Scan for the cell matching the given text and deliver its [x, y] coordinate at center. 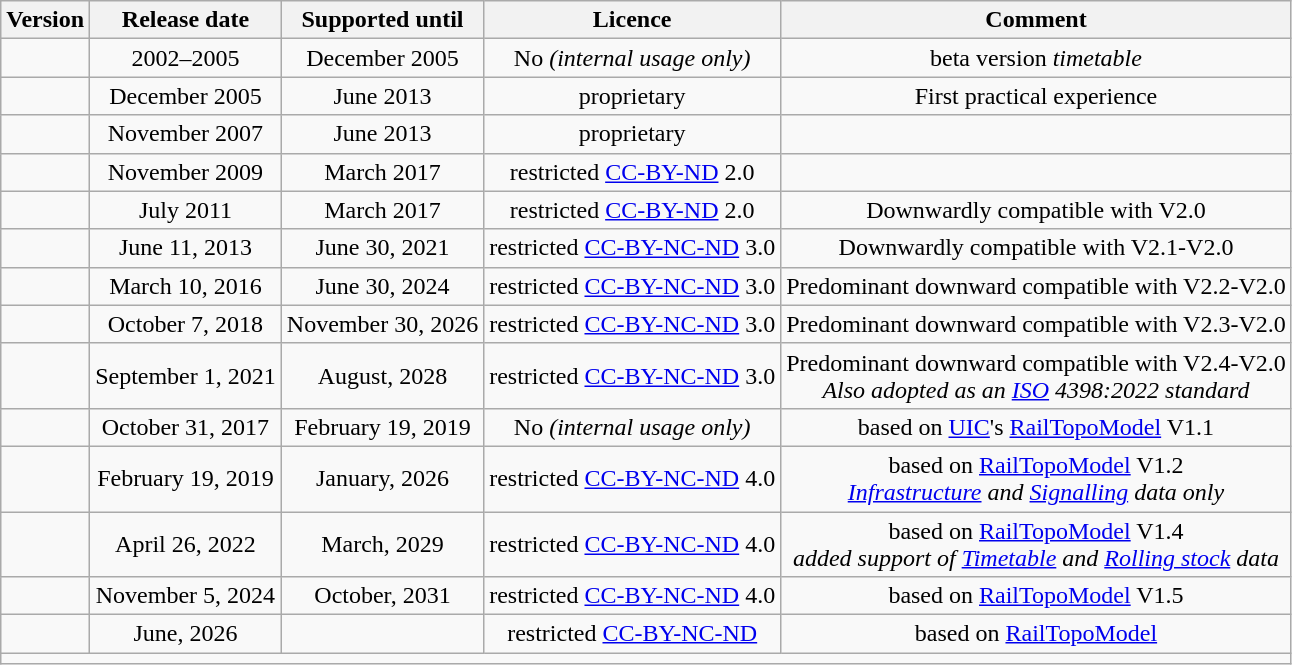
June 30, 2021 [382, 248]
March, 2029 [382, 544]
November 2007 [186, 134]
November 5, 2024 [186, 596]
November 2009 [186, 172]
Licence [632, 20]
based on RailTopoModel V1.2Infrastructure and Signalling data only [1036, 478]
based on RailTopoModel V1.5 [1036, 596]
November 30, 2026 [382, 324]
June, 2026 [186, 634]
April 26, 2022 [186, 544]
Predominant downward compatible with V2.2-V2.0 [1036, 286]
based on UIC's RailTopoModel V1.1 [1036, 427]
July 2011 [186, 210]
March 10, 2016 [186, 286]
Supported until [382, 20]
October, 2031 [382, 596]
based on RailTopoModel [1036, 634]
Release date [186, 20]
Version [46, 20]
October 31, 2017 [186, 427]
Predominant downward compatible with V2.4-V2.0Also adopted as an ISO 4398:2022 standard [1036, 376]
restricted CC-BY-NC-ND [632, 634]
based on RailTopoModel V1.4added support of Timetable and Rolling stock data [1036, 544]
Downwardly compatible with V2.1-V2.0 [1036, 248]
Predominant downward compatible with V2.3-V2.0 [1036, 324]
October 7, 2018 [186, 324]
August, 2028 [382, 376]
September 1, 2021 [186, 376]
beta version timetable [1036, 58]
June 30, 2024 [382, 286]
June 11, 2013 [186, 248]
First practical experience [1036, 96]
Downwardly compatible with V2.0 [1036, 210]
Comment [1036, 20]
2002–2005 [186, 58]
January, 2026 [382, 478]
